Pinpoint the cell where the given text exists, returning its (x, y) midpoint coordinate. 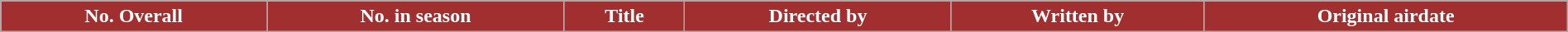
Title (624, 16)
Written by (1078, 16)
Directed by (818, 16)
Original airdate (1386, 16)
No. Overall (134, 16)
No. in season (415, 16)
